Output the [x, y] coordinate of the center of the cell containing the given text.  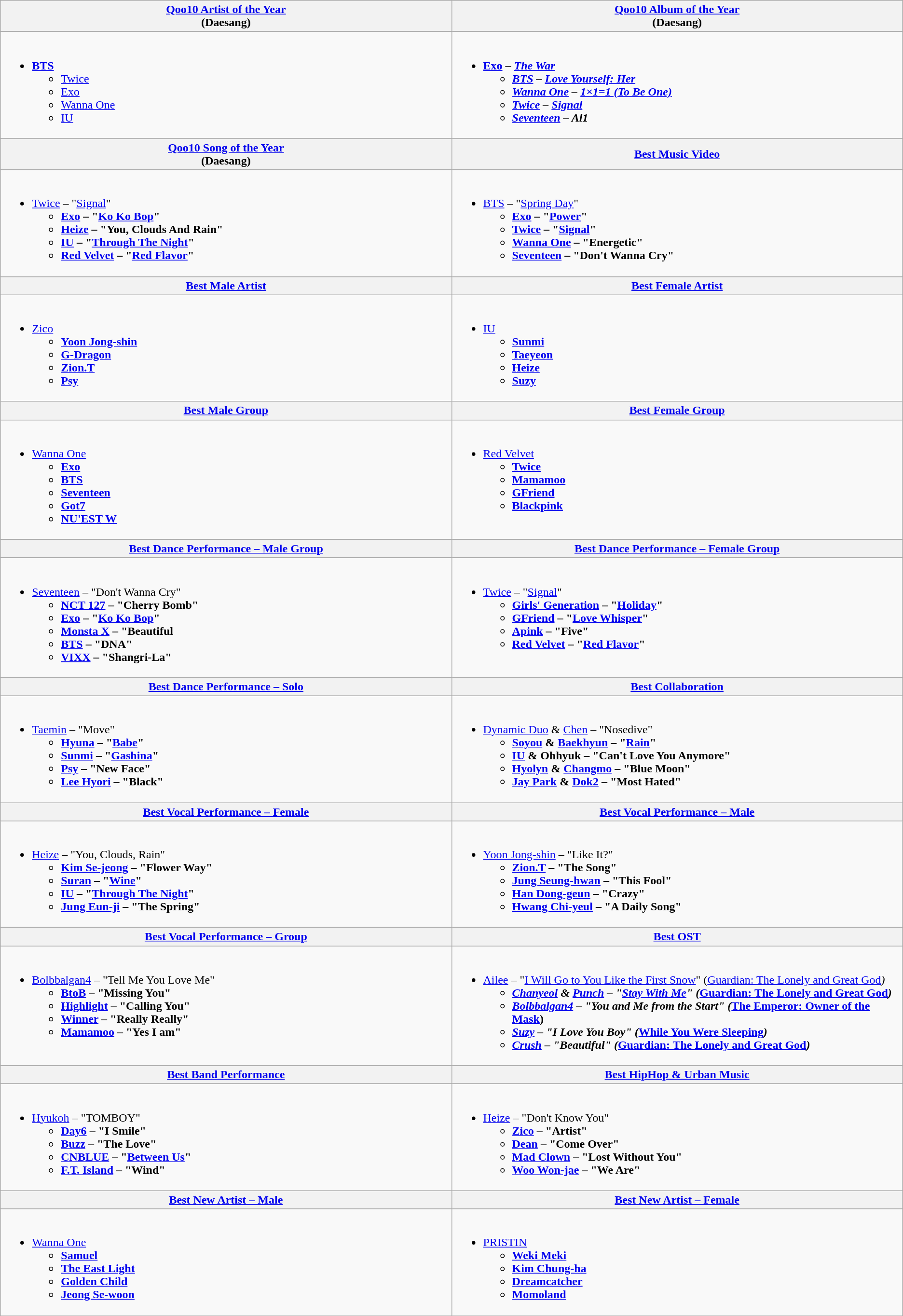
Best Male Artist [226, 286]
Qoo10 Album of the Year(Daesang) [677, 16]
Hyukoh – "TOMBOY"Day6 – "I Smile"Buzz – "The Love"CNBLUE – "Between Us"F.T. Island – "Wind" [226, 1138]
Wanna OneSamuelThe East LightGolden ChildJeong Se-woon [226, 1262]
Best OST [677, 937]
Best Dance Performance – Solo [226, 686]
PRISTINWeki MekiKim Chung-haDreamcatcherMomoland [677, 1262]
IUSunmiTaeyeonHeizeSuzy [677, 348]
Qoo10 Song of the Year(Daesang) [226, 154]
Best Vocal Performance – Female [226, 812]
Best Female Artist [677, 286]
Best New Artist – Male [226, 1200]
Best Band Performance [226, 1075]
Qoo10 Artist of the Year (Daesang) [226, 16]
Heize – "You, Clouds, Rain"Kim Se-jeong – "Flower Way"Suran – "Wine"IU – "Through The Night"Jung Eun-ji – "The Spring" [226, 874]
Twice – "Signal"Exo – "Ko Ko Bop"Heize – "You, Clouds And Rain"IU – "Through The Night"Red Velvet – "Red Flavor" [226, 223]
Best HipHop & Urban Music [677, 1075]
ZicoYoon Jong-shinG-DragonZion.TPsy [226, 348]
Best Music Video [677, 154]
Best Dance Performance – Male Group [226, 548]
Best Female Group [677, 411]
Best Vocal Performance – Male [677, 812]
Seventeen – "Don't Wanna Cry"NCT 127 – "Cherry Bomb"Exo – "Ko Ko Bop"Monsta X – "BeautifulBTS – "DNA"VIXX – "Shangri-La" [226, 617]
Heize – "Don't Know You"Zico – "Artist"Dean – "Come Over"Mad Clown – "Lost Without You"Woo Won-jae – "We Are" [677, 1138]
Yoon Jong-shin – "Like It?"Zion.T – "The Song"Jung Seung-hwan – "This Fool"Han Dong-geun – "Crazy"Hwang Chi-yeul – "A Daily Song" [677, 874]
Red VelvetTwiceMamamooGFriendBlackpink [677, 480]
Best Vocal Performance – Group [226, 937]
Wanna OneExoBTSSeventeenGot7NU'EST W [226, 480]
BTS – "Spring Day"Exo – "Power"Twice – "Signal"Wanna One – "Energetic"Seventeen – "Don't Wanna Cry" [677, 223]
Bolbbalgan4 – "Tell Me You Love Me"BtoB – "Missing You"Highlight – "Calling You"Winner – "Really Really"Mamamoo – "Yes I am" [226, 1006]
Best New Artist – Female [677, 1200]
BTSTwiceExoWanna OneIU [226, 85]
Best Male Group [226, 411]
Twice – "Signal"Girls' Generation – "Holiday"GFriend – "Love Whisper"Apink – "Five"Red Velvet – "Red Flavor" [677, 617]
Best Collaboration [677, 686]
Taemin – "Move"Hyuna – "Babe"Sunmi – "Gashina"Psy – "New Face"Lee Hyori – "Black" [226, 749]
Best Dance Performance – Female Group [677, 548]
Exo – The WarBTS – Love Yourself: HerWanna One – 1×1=1 (To Be One)Twice – SignalSeventeen – Al1 [677, 85]
